From the cell containing the given text, extract its center point as (x, y) coordinate. 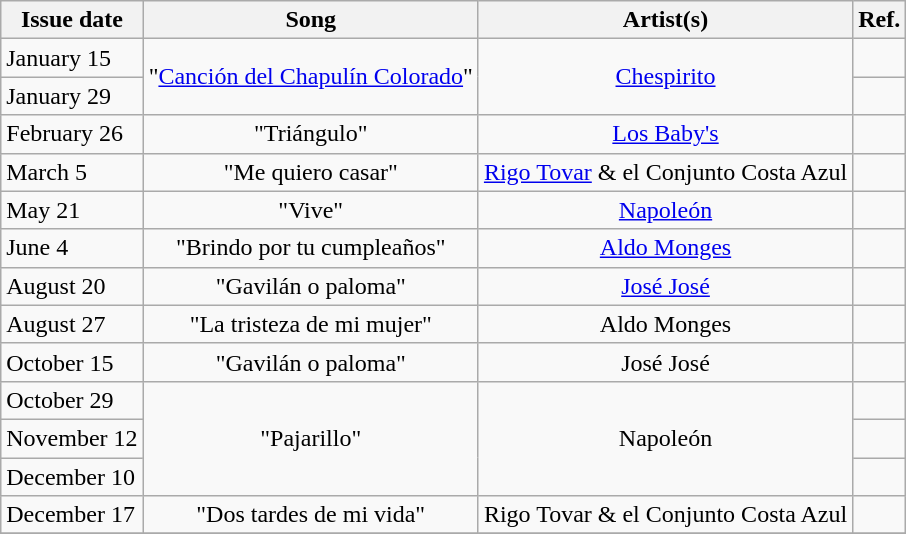
Artist(s) (665, 20)
May 21 (72, 210)
January 29 (72, 96)
Ref. (880, 20)
Song (310, 20)
August 27 (72, 324)
"Me quiero casar" (310, 172)
December 17 (72, 515)
August 20 (72, 286)
February 26 (72, 134)
Issue date (72, 20)
January 15 (72, 58)
November 12 (72, 438)
Los Baby's (665, 134)
June 4 (72, 248)
"La tristeza de mi mujer" (310, 324)
March 5 (72, 172)
"Vive" (310, 210)
"Triángulo" (310, 134)
December 10 (72, 477)
"Dos tardes de mi vida" (310, 515)
"Canción del Chapulín Colorado" (310, 77)
October 15 (72, 362)
"Brindo por tu cumpleaños" (310, 248)
"Pajarillo" (310, 438)
October 29 (72, 400)
Chespirito (665, 77)
